Return the [x, y] coordinate for the center point of the cell that contains the specified text.  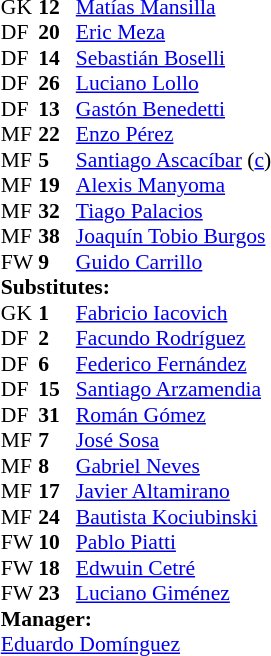
Javier Altamirano [174, 491]
38 [57, 237]
Gabriel Neves [174, 466]
Pablo Piatti [174, 543]
Federico Fernández [174, 364]
Manager: [136, 619]
Román Gómez [174, 415]
32 [57, 211]
Fabricio Iacovich [174, 313]
Facundo Rodríguez [174, 339]
1 [57, 313]
GK [20, 313]
10 [57, 543]
6 [57, 364]
9 [57, 262]
14 [57, 58]
26 [57, 83]
Eric Meza [174, 33]
20 [57, 33]
17 [57, 491]
15 [57, 389]
22 [57, 135]
19 [57, 185]
23 [57, 593]
Luciano Lollo [174, 83]
Santiago Ascacíbar (c) [174, 160]
Enzo Pérez [174, 135]
Gastón Benedetti [174, 109]
24 [57, 517]
31 [57, 415]
Tiago Palacios [174, 211]
2 [57, 339]
5 [57, 160]
Bautista Kociubinski [174, 517]
7 [57, 441]
Substitutes: [136, 287]
Alexis Manyoma [174, 185]
Santiago Arzamendia [174, 389]
18 [57, 568]
Guido Carrillo [174, 262]
Joaquín Tobio Burgos [174, 237]
José Sosa [174, 441]
Luciano Giménez [174, 593]
Edwuin Cetré [174, 568]
8 [57, 466]
Sebastián Boselli [174, 58]
13 [57, 109]
